From the cell containing the given text, extract its center point as (X, Y) coordinate. 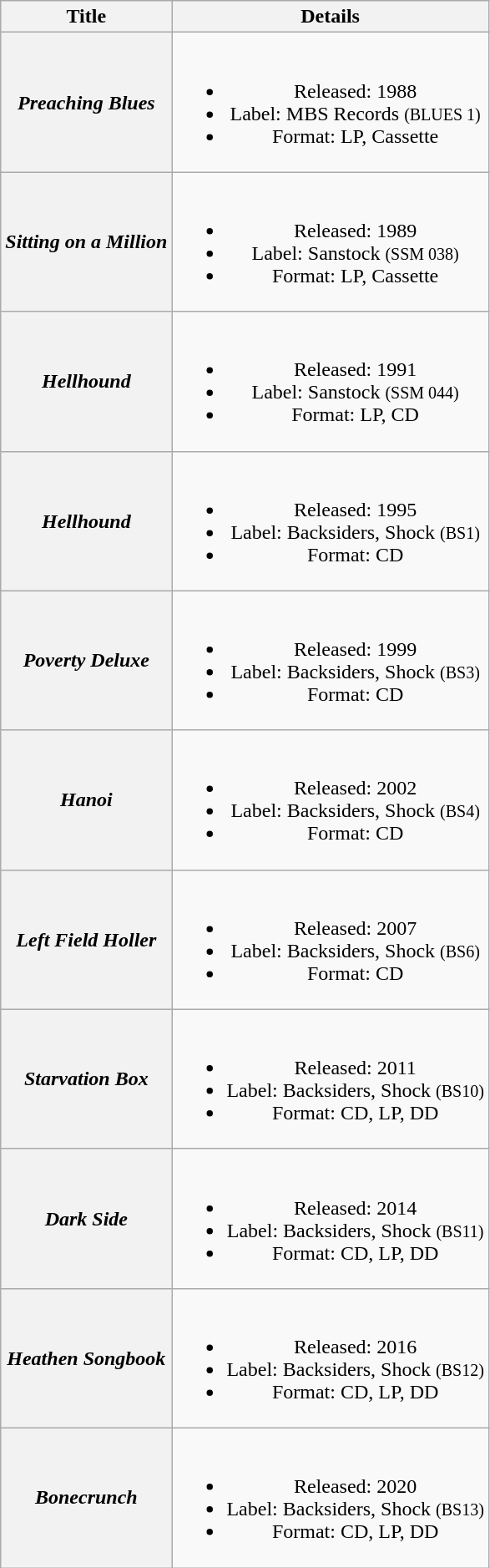
Released: 1988Label: MBS Records (BLUES 1)Format: LP, Cassette (331, 102)
Hanoi (87, 800)
Poverty Deluxe (87, 660)
Released: 2011Label: Backsiders, Shock (BS10)Format: CD, LP, DD (331, 1079)
Heathen Songbook (87, 1358)
Released: 1989Label: Sanstock (SSM 038)Format: LP, Cassette (331, 242)
Released: 2016Label: Backsiders, Shock (BS12)Format: CD, LP, DD (331, 1358)
Preaching Blues (87, 102)
Released: 2014Label: Backsiders, Shock (BS11)Format: CD, LP, DD (331, 1218)
Released: 1995Label: Backsiders, Shock (BS1)Format: CD (331, 521)
Released: 2007Label: Backsiders, Shock (BS6)Format: CD (331, 939)
Released: 1991Label: Sanstock (SSM 044)Format: LP, CD (331, 381)
Dark Side (87, 1218)
Released: 2002Label: Backsiders, Shock (BS4)Format: CD (331, 800)
Bonecrunch (87, 1497)
Sitting on a Million (87, 242)
Details (331, 17)
Starvation Box (87, 1079)
Left Field Holler (87, 939)
Title (87, 17)
Released: 1999Label: Backsiders, Shock (BS3)Format: CD (331, 660)
Released: 2020Label: Backsiders, Shock (BS13)Format: CD, LP, DD (331, 1497)
